Identify which cell holds the provided text, then report its [x, y] central coordinate. 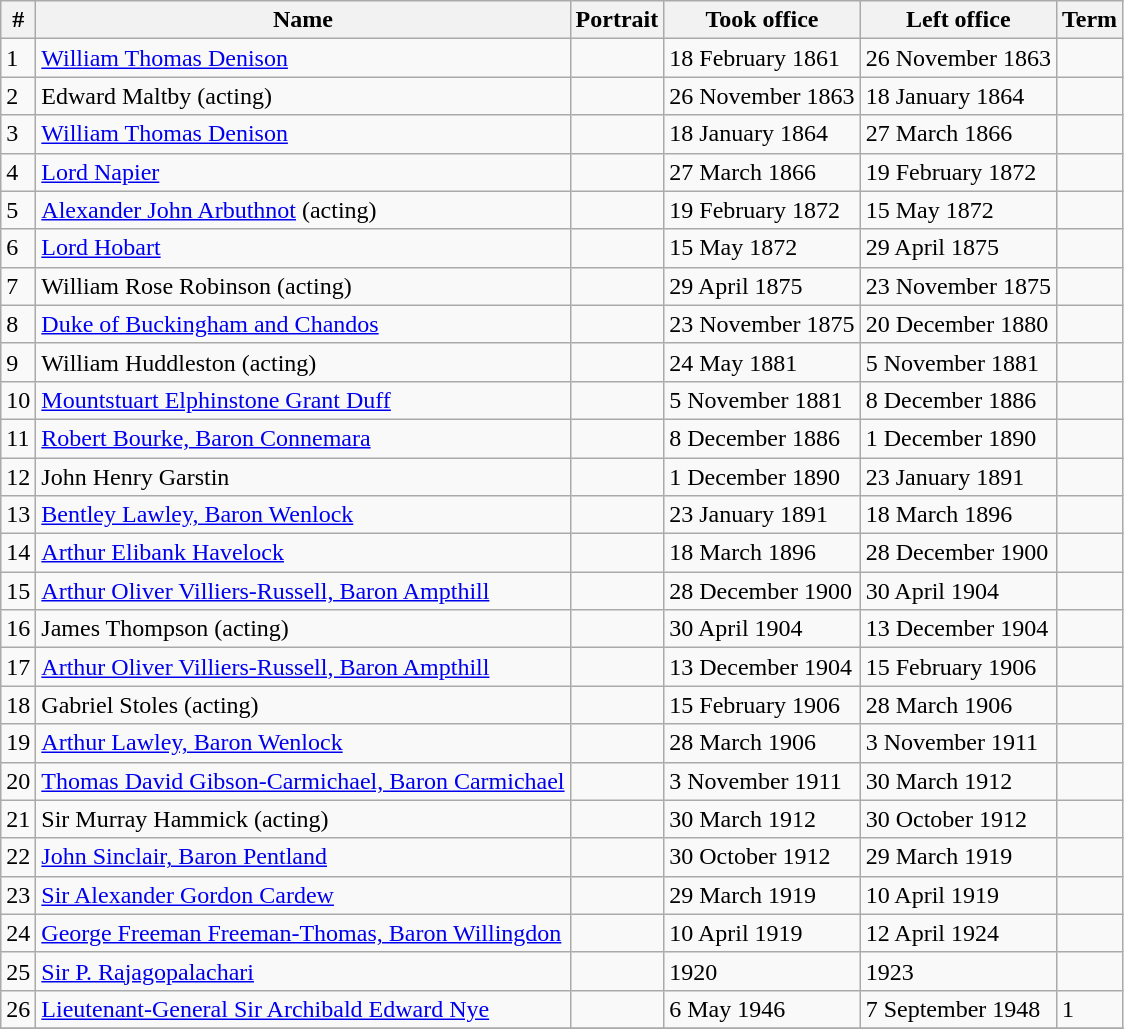
Arthur Elibank Havelock [303, 553]
Alexander John Arbuthnot (acting) [303, 210]
12 [18, 477]
4 [18, 172]
20 December 1880 [958, 324]
12 April 1924 [958, 933]
21 [18, 819]
John Sinclair, Baron Pentland [303, 857]
Sir Alexander Gordon Cardew [303, 895]
Lieutenant-General Sir Archibald Edward Nye [303, 1009]
Robert Bourke, Baron Connemara [303, 438]
Bentley Lawley, Baron Wenlock [303, 515]
10 [18, 400]
James Thompson (acting) [303, 629]
14 [18, 553]
Thomas David Gibson-Carmichael, Baron Carmichael [303, 781]
15 [18, 591]
26 [18, 1009]
23 [18, 895]
Left office [958, 20]
Sir P. Rajagopalachari [303, 971]
18 [18, 705]
7 [18, 286]
6 [18, 248]
16 [18, 629]
24 May 1881 [762, 362]
24 [18, 933]
Edward Maltby (acting) [303, 96]
11 [18, 438]
Term [1089, 20]
George Freeman Freeman-Thomas, Baron Willingdon [303, 933]
7 September 1948 [958, 1009]
1923 [958, 971]
2 [18, 96]
Sir Murray Hammick (acting) [303, 819]
Gabriel Stoles (acting) [303, 705]
# [18, 20]
8 [18, 324]
5 [18, 210]
Mountstuart Elphinstone Grant Duff [303, 400]
25 [18, 971]
1920 [762, 971]
3 [18, 134]
William Huddleston (acting) [303, 362]
18 February 1861 [762, 58]
Lord Napier [303, 172]
Duke of Buckingham and Chandos [303, 324]
Arthur Lawley, Baron Wenlock [303, 743]
Name [303, 20]
6 May 1946 [762, 1009]
William Rose Robinson (acting) [303, 286]
17 [18, 667]
Lord Hobart [303, 248]
20 [18, 781]
13 [18, 515]
9 [18, 362]
22 [18, 857]
John Henry Garstin [303, 477]
19 [18, 743]
Portrait [617, 20]
Took office [762, 20]
